Provide the (x, y) coordinate of the cell's center where the given text is located.  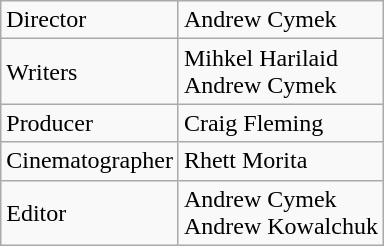
Mihkel Harilaid Andrew Cymek (280, 72)
Editor (90, 212)
Producer (90, 123)
Andrew Cymek (280, 20)
Writers (90, 72)
Andrew CymekAndrew Kowalchuk (280, 212)
Director (90, 20)
Rhett Morita (280, 161)
Cinematographer (90, 161)
Craig Fleming (280, 123)
